Find where the given text appears and provide that cell's center as [X, Y] coordinate. 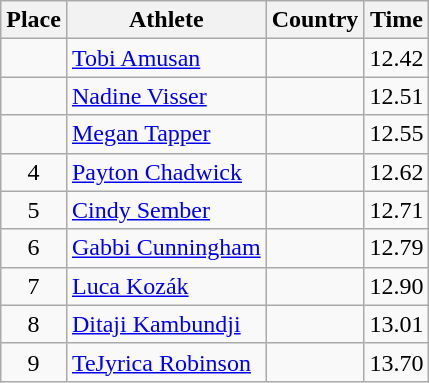
12.55 [396, 134]
Ditaji Kambundji [166, 324]
Nadine Visser [166, 96]
5 [34, 210]
6 [34, 248]
Gabbi Cunningham [166, 248]
13.01 [396, 324]
12.62 [396, 172]
12.42 [396, 58]
Luca Kozák [166, 286]
12.90 [396, 286]
Country [315, 20]
Athlete [166, 20]
Cindy Sember [166, 210]
12.71 [396, 210]
Payton Chadwick [166, 172]
12.79 [396, 248]
9 [34, 362]
13.70 [396, 362]
Tobi Amusan [166, 58]
8 [34, 324]
4 [34, 172]
TeJyrica Robinson [166, 362]
7 [34, 286]
12.51 [396, 96]
Time [396, 20]
Megan Tapper [166, 134]
Place [34, 20]
